Extract the (X, Y) coordinate from the center of the cell holding the provided text.  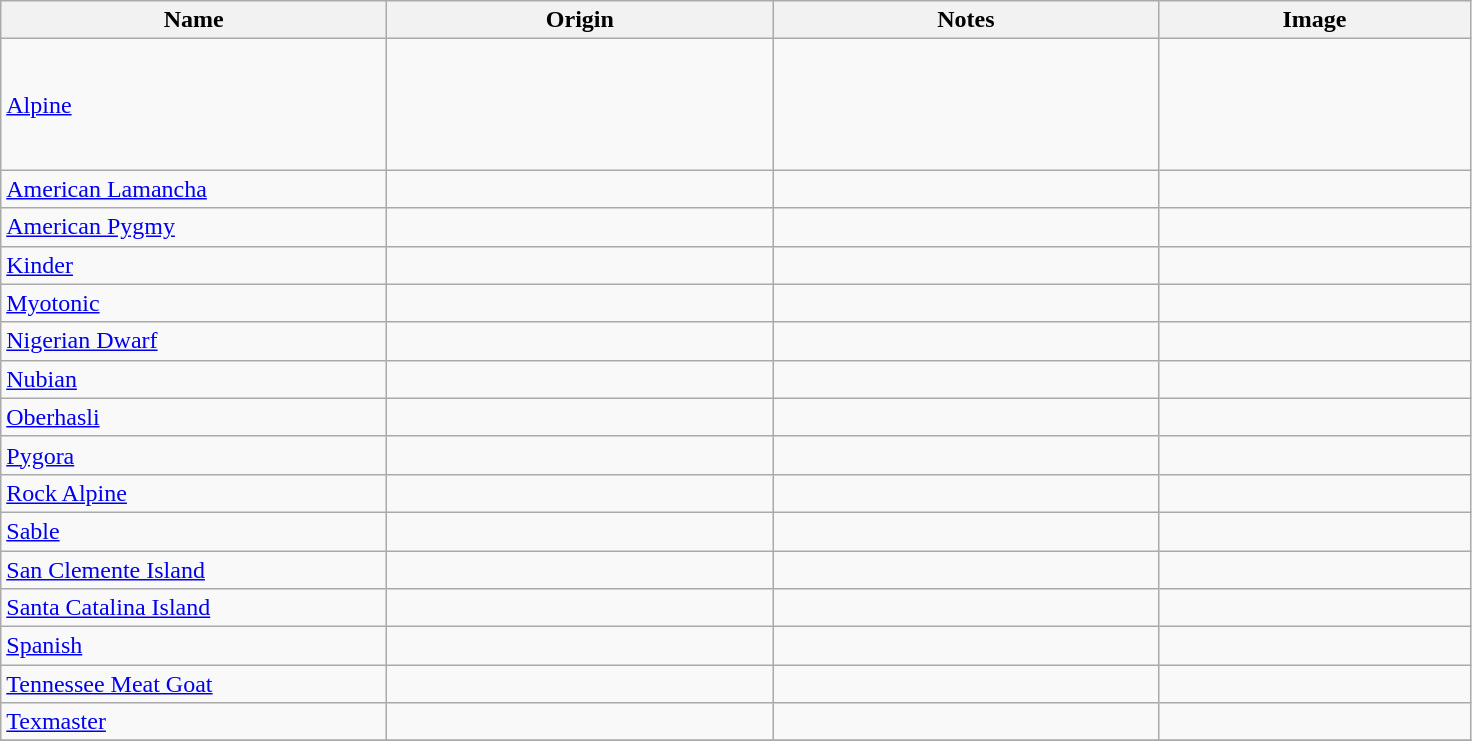
American Pygmy (194, 227)
Kinder (194, 265)
Santa Catalina Island (194, 608)
Notes (966, 20)
Spanish (194, 646)
Nubian (194, 379)
Nigerian Dwarf (194, 341)
Oberhasli (194, 417)
Rock Alpine (194, 493)
Texmaster (194, 722)
Myotonic (194, 303)
Name (194, 20)
Image (1314, 20)
Pygora (194, 455)
Alpine (194, 104)
Sable (194, 531)
Tennessee Meat Goat (194, 684)
San Clemente Island (194, 569)
Origin (580, 20)
American Lamancha (194, 189)
